Determine the (X, Y) coordinate at the center of the cell enclosing the given text.  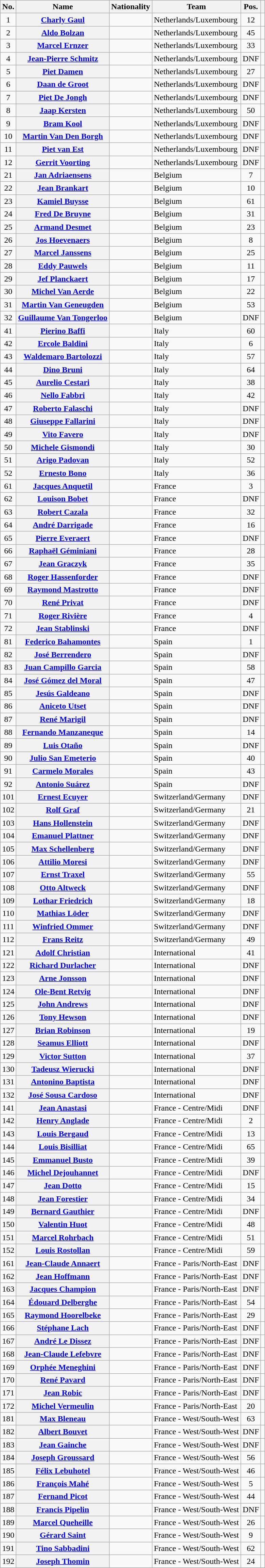
Jean-Claude Annaert (63, 1263)
104 (8, 836)
103 (8, 823)
91 (8, 771)
161 (8, 1263)
19 (251, 1030)
187 (8, 1497)
18 (251, 901)
151 (8, 1238)
Jean Anastasi (63, 1108)
184 (8, 1458)
70 (8, 603)
38 (251, 383)
88 (8, 732)
Fred De Bruyne (63, 214)
Luis Otaño (63, 745)
165 (8, 1315)
54 (251, 1302)
Henry Anglade (63, 1121)
107 (8, 875)
14 (251, 732)
122 (8, 965)
87 (8, 719)
Raphaël Géminiani (63, 551)
189 (8, 1522)
35 (251, 564)
171 (8, 1393)
Federico Bahamontes (63, 642)
Winfried Ommer (63, 926)
Armand Desmet (63, 227)
185 (8, 1471)
Pos. (251, 7)
20 (251, 1406)
Albert Bouvet (63, 1432)
Pierre Everaert (63, 538)
Max Schellenberg (63, 849)
Mathias Löder (63, 914)
René Pavard (63, 1380)
Jesús Galdeano (63, 693)
57 (251, 356)
141 (8, 1108)
163 (8, 1289)
167 (8, 1341)
112 (8, 939)
34 (251, 1198)
81 (8, 642)
143 (8, 1134)
No. (8, 7)
Louis Rostollan (63, 1250)
Team (196, 7)
Raymond Hoorelbeke (63, 1315)
168 (8, 1354)
François Mahé (63, 1484)
Max Bleneau (63, 1419)
101 (8, 797)
José Sousa Cardoso (63, 1095)
Antonio Suárez (63, 784)
René Marigil (63, 719)
86 (8, 706)
Valentin Huot (63, 1225)
121 (8, 952)
Lothar Friedrich (63, 901)
67 (8, 564)
106 (8, 862)
37 (251, 1056)
89 (8, 745)
Aldo Bolzan (63, 33)
142 (8, 1121)
Roger Rivière (63, 616)
125 (8, 1004)
Vito Favero (63, 434)
192 (8, 1561)
39 (251, 1160)
Eddy Pauwels (63, 266)
Frans Reitz (63, 939)
110 (8, 914)
Joseph Thomin (63, 1561)
Marcel Ernzer (63, 46)
Orphée Meneghini (63, 1367)
Louis Bergaud (63, 1134)
Otto Altweck (63, 888)
Fernando Manzaneque (63, 732)
Piet De Jongh (63, 97)
Martin Van Den Borgh (63, 136)
144 (8, 1147)
Piet Damen (63, 71)
108 (8, 888)
Adolf Christian (63, 952)
Guillaume Van Tongerloo (63, 318)
162 (8, 1276)
68 (8, 577)
Piet van Est (63, 149)
Jean Stablinski (63, 629)
164 (8, 1302)
Victor Sutton (63, 1056)
Jean Gainche (63, 1445)
36 (251, 473)
Aniceto Utset (63, 706)
15 (251, 1185)
Nello Fabbri (63, 395)
53 (251, 305)
58 (251, 667)
Dino Bruni (63, 369)
191 (8, 1548)
Kamiel Buysse (63, 201)
56 (251, 1458)
Arigo Padovan (63, 460)
149 (8, 1212)
188 (8, 1509)
Michele Gismondi (63, 447)
Raymond Mastrotto (63, 590)
147 (8, 1185)
131 (8, 1082)
Félix Lebuhotel (63, 1471)
132 (8, 1095)
Charly Gaul (63, 20)
170 (8, 1380)
Ole-Bent Retvig (63, 991)
Jacques Champion (63, 1289)
111 (8, 926)
Roger Hassenforder (63, 577)
Waldemaro Bartolozzi (63, 356)
André Le Dissez (63, 1341)
Juan Campillo Garcia (63, 667)
148 (8, 1198)
Jacques Anquetil (63, 486)
152 (8, 1250)
Carmelo Morales (63, 771)
129 (8, 1056)
72 (8, 629)
83 (8, 667)
169 (8, 1367)
183 (8, 1445)
16 (251, 525)
Jef Planckaert (63, 279)
Marcel Janssens (63, 253)
109 (8, 901)
Giuseppe Fallarini (63, 421)
126 (8, 1017)
Martin Van Geneugden (63, 305)
128 (8, 1043)
Jean Robic (63, 1393)
Michel Dejouhannet (63, 1173)
Gérard Saint (63, 1535)
181 (8, 1419)
Bernard Gauthier (63, 1212)
Jean-Pierre Schmitz (63, 59)
Arne Jonsson (63, 978)
145 (8, 1160)
Michel Vermeulin (63, 1406)
Aurelio Cestari (63, 383)
Julio San Emeterio (63, 758)
Richard Durlacher (63, 965)
123 (8, 978)
124 (8, 991)
84 (8, 680)
186 (8, 1484)
Robert Cazala (63, 512)
Attilio Moresi (63, 862)
Stéphane Lach (63, 1328)
René Privat (63, 603)
Tino Sabbadini (63, 1548)
Jean Graczyk (63, 564)
150 (8, 1225)
Emanuel Plattner (63, 836)
102 (8, 810)
82 (8, 654)
Michel Van Aerde (63, 292)
127 (8, 1030)
Jaap Kersten (63, 110)
Gerrit Voorting (63, 162)
13 (251, 1134)
Rolf Graf (63, 810)
Seamus Elliott (63, 1043)
Jos Hoevenaers (63, 240)
Ernst Traxel (63, 875)
Bram Kool (63, 123)
146 (8, 1173)
Nationality (131, 7)
Jean-Claude Lefebvre (63, 1354)
60 (251, 330)
Roberto Falaschi (63, 408)
José Berrendero (63, 654)
Marcel Queheille (63, 1522)
17 (251, 279)
Tadeusz Wierucki (63, 1069)
190 (8, 1535)
Brian Robinson (63, 1030)
85 (8, 693)
Jan Adriaensens (63, 175)
Ernesto Bono (63, 473)
Tony Hewson (63, 1017)
40 (251, 758)
Jean Dotto (63, 1185)
105 (8, 849)
Jean Hoffmann (63, 1276)
Fernand Picot (63, 1497)
Édouard Delberghe (63, 1302)
69 (8, 590)
Louis Bisilliat (63, 1147)
59 (251, 1250)
Marcel Rohrbach (63, 1238)
172 (8, 1406)
33 (251, 46)
Ercole Baldini (63, 343)
166 (8, 1328)
Ernest Ecuyer (63, 797)
Francis Pipelin (63, 1509)
Jean Brankart (63, 188)
Emmanuel Busto (63, 1160)
66 (8, 551)
71 (8, 616)
Name (63, 7)
Hans Hollenstein (63, 823)
Jean Forestier (63, 1198)
130 (8, 1069)
90 (8, 758)
John Andrews (63, 1004)
Antonino Baptista (63, 1082)
182 (8, 1432)
Louison Bobet (63, 499)
Pierino Baffi (63, 330)
José Gómez del Moral (63, 680)
Joseph Groussard (63, 1458)
Daan de Groot (63, 84)
André Darrigade (63, 525)
92 (8, 784)
55 (251, 875)
